Detect which cell encompasses the target text, then output its [x, y] center coordinate. 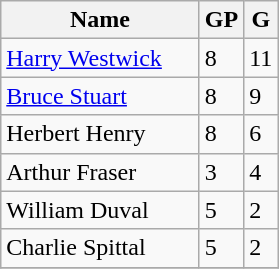
William Duval [100, 210]
Name [100, 20]
GP [221, 20]
3 [221, 172]
6 [261, 134]
G [261, 20]
4 [261, 172]
Bruce Stuart [100, 96]
Herbert Henry [100, 134]
Charlie Spittal [100, 248]
Harry Westwick [100, 58]
11 [261, 58]
9 [261, 96]
Arthur Fraser [100, 172]
